Output the [x, y] coordinate of the center of the cell containing the given text.  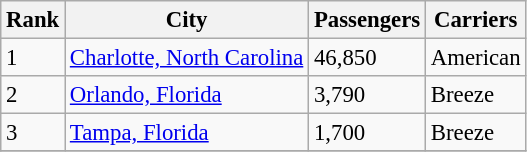
46,850 [368, 58]
City [187, 20]
Rank [33, 20]
Passengers [368, 20]
2 [33, 95]
Tampa, Florida [187, 133]
American [476, 58]
1,700 [368, 133]
3,790 [368, 95]
1 [33, 58]
Charlotte, North Carolina [187, 58]
3 [33, 133]
Carriers [476, 20]
Orlando, Florida [187, 95]
